For the text-containing cell, return its midpoint in [x, y] coordinate format. 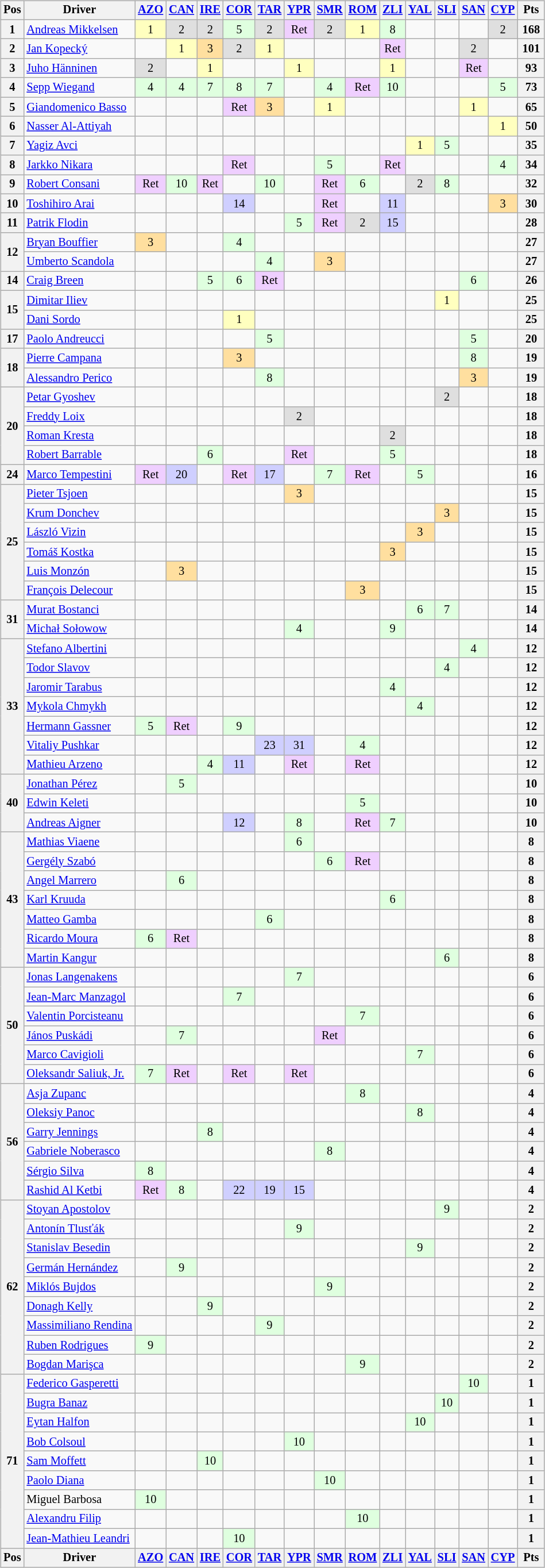
Bugra Banaz [79, 1403]
Juho Hänninen [79, 68]
Antonín Tlusťák [79, 1229]
28 [531, 223]
32 [531, 185]
Petar Gyoshev [79, 397]
Giandomenico Basso [79, 107]
Jean-Mathieu Leandri [79, 1538]
62 [12, 1286]
168 [531, 29]
26 [531, 281]
Gergély Szabó [79, 862]
56 [12, 1142]
Martin Kangur [79, 958]
Andreas Aigner [79, 823]
16 [531, 474]
Freddy Loix [79, 416]
Oleksiy Panoc [79, 1113]
Michał Sołowow [79, 629]
Matteo Gamba [79, 919]
Paolo Diana [79, 1481]
Patrik Flodin [79, 223]
Valentin Porcisteanu [79, 1016]
Donagh Kelly [79, 1306]
Yagiz Avci [79, 145]
Bryan Bouffier [79, 243]
Jarkko Nikara [79, 165]
Sérgio Silva [79, 1171]
Luis Monzón [79, 571]
Umberto Scandola [79, 262]
35 [531, 145]
Bob Colsoul [79, 1442]
Ruben Rodrigues [79, 1345]
Jan Kopecký [79, 49]
Marco Cavigioli [79, 1055]
30 [531, 203]
Miklós Bujdos [79, 1287]
Vitaliy Pushkar [79, 745]
Germán Hernández [79, 1267]
Pierre Campana [79, 358]
101 [531, 49]
Roman Kresta [79, 436]
Stoyan Apostolov [79, 1209]
40 [12, 804]
Miguel Barbosa [79, 1500]
Bogdan Marişca [79, 1365]
Murat Bostanci [79, 610]
Craig Breen [79, 281]
János Puskádi [79, 1035]
Federico Gasperetti [79, 1383]
Stefano Albertini [79, 648]
24 [12, 474]
23 [270, 745]
71 [12, 1461]
33 [12, 706]
Ricardo Moura [79, 939]
43 [12, 900]
Garry Jennings [79, 1132]
Pieter Tsjoen [79, 494]
73 [531, 87]
34 [531, 165]
Krum Donchev [79, 513]
Jean-Marc Manzagol [79, 997]
Jaromir Tarabus [79, 687]
Massimiliano Rendina [79, 1325]
Robert Consani [79, 185]
Sam Moffett [79, 1461]
Hermann Gassner [79, 726]
François Delecour [79, 590]
Oleksandr Saliuk, Jr. [79, 1074]
Stanislav Besedin [79, 1248]
22 [239, 1190]
Toshihiro Arai [79, 203]
Marco Tempestini [79, 474]
Eytan Halfon [79, 1423]
Mathieu Arzeno [79, 764]
Andreas Mikkelsen [79, 29]
Paolo Andreucci [79, 339]
Mykola Chmykh [79, 706]
Alessandro Perico [79, 378]
Nasser Al-Attiyah [79, 126]
Edwin Keleti [79, 804]
Todor Slavov [79, 668]
Rashid Al Ketbi [79, 1190]
László Vizin [79, 532]
93 [531, 68]
Asja Zupanc [79, 1093]
65 [531, 107]
Alexandru Filip [79, 1519]
Sepp Wiegand [79, 87]
Gabriele Noberasco [79, 1151]
Jonathan Pérez [79, 784]
Angel Marrero [79, 881]
Dani Sordo [79, 320]
Dimitar Iliev [79, 300]
Jonas Langenakens [79, 977]
Tomáš Kostka [79, 552]
Mathias Viaene [79, 842]
Karl Kruuda [79, 900]
Robert Barrable [79, 455]
